Scan for the cell matching the given text and deliver its [x, y] coordinate at center. 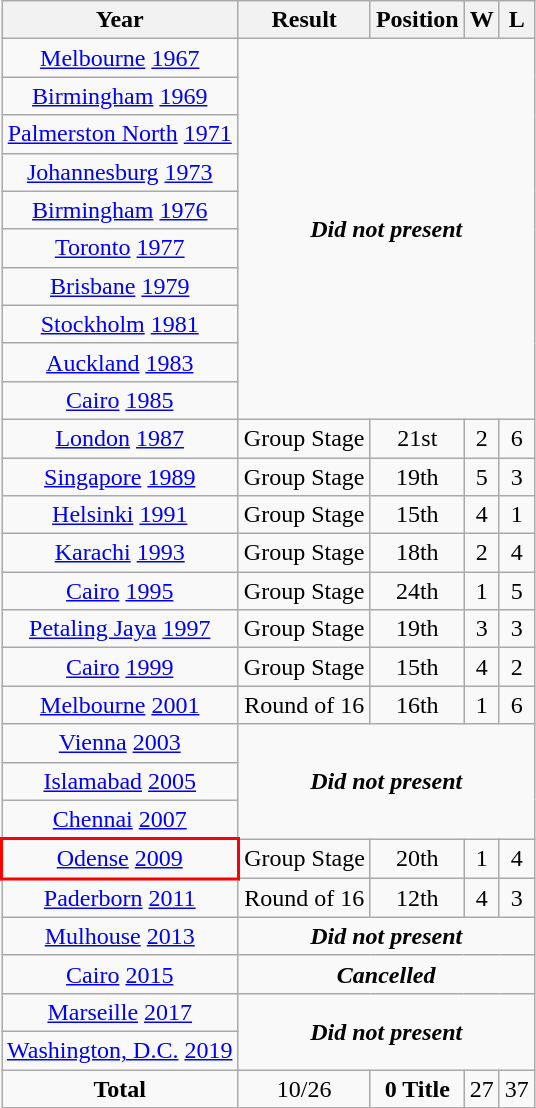
Palmerston North 1971 [120, 134]
Cairo 1999 [120, 667]
Toronto 1977 [120, 248]
Melbourne 2001 [120, 705]
Odense 2009 [120, 859]
Mulhouse 2013 [120, 936]
Petaling Jaya 1997 [120, 629]
Johannesburg 1973 [120, 172]
Cairo 1985 [120, 400]
0 Title [417, 1089]
Chennai 2007 [120, 820]
27 [482, 1089]
12th [417, 898]
L [516, 20]
W [482, 20]
Washington, D.C. 2019 [120, 1050]
Auckland 1983 [120, 362]
24th [417, 591]
Brisbane 1979 [120, 286]
Stockholm 1981 [120, 324]
10/26 [304, 1089]
Cancelled [386, 974]
Cairo 2015 [120, 974]
Cairo 1995 [120, 591]
Result [304, 20]
Marseille 2017 [120, 1012]
16th [417, 705]
Vienna 2003 [120, 743]
Melbourne 1967 [120, 58]
37 [516, 1089]
London 1987 [120, 438]
18th [417, 553]
Year [120, 20]
Helsinki 1991 [120, 515]
Birmingham 1969 [120, 96]
Islamabad 2005 [120, 781]
Birmingham 1976 [120, 210]
Paderborn 2011 [120, 898]
Position [417, 20]
Karachi 1993 [120, 553]
20th [417, 859]
Total [120, 1089]
21st [417, 438]
Singapore 1989 [120, 477]
